Output the (x, y) coordinate of the center of the cell containing the given text.  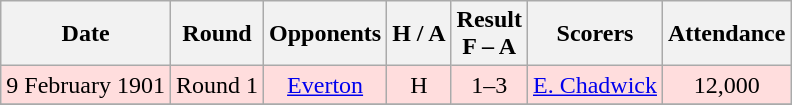
Opponents (326, 34)
1–3 (489, 85)
Round (216, 34)
Scorers (594, 34)
Round 1 (216, 85)
Everton (326, 85)
H / A (419, 34)
ResultF – A (489, 34)
E. Chadwick (594, 85)
Date (86, 34)
H (419, 85)
9 February 1901 (86, 85)
12,000 (727, 85)
Attendance (727, 34)
